Provide the (X, Y) coordinate of the cell's center where the given text is located.  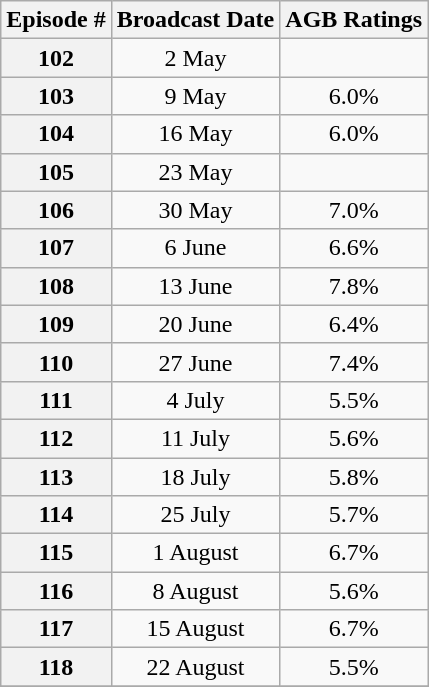
110 (56, 362)
111 (56, 400)
114 (56, 515)
23 May (196, 172)
108 (56, 286)
13 June (196, 286)
5.8% (354, 477)
20 June (196, 324)
117 (56, 629)
7.0% (354, 210)
107 (56, 248)
109 (56, 324)
Broadcast Date (196, 20)
112 (56, 438)
104 (56, 134)
16 May (196, 134)
7.8% (354, 286)
9 May (196, 96)
25 July (196, 515)
18 July (196, 477)
6 June (196, 248)
6.6% (354, 248)
2 May (196, 58)
113 (56, 477)
7.4% (354, 362)
106 (56, 210)
8 August (196, 591)
118 (56, 667)
6.4% (354, 324)
Episode # (56, 20)
30 May (196, 210)
15 August (196, 629)
105 (56, 172)
115 (56, 553)
27 June (196, 362)
4 July (196, 400)
103 (56, 96)
AGB Ratings (354, 20)
5.7% (354, 515)
11 July (196, 438)
1 August (196, 553)
116 (56, 591)
102 (56, 58)
22 August (196, 667)
